Extract the [X, Y] coordinate from the center of the cell holding the provided text.  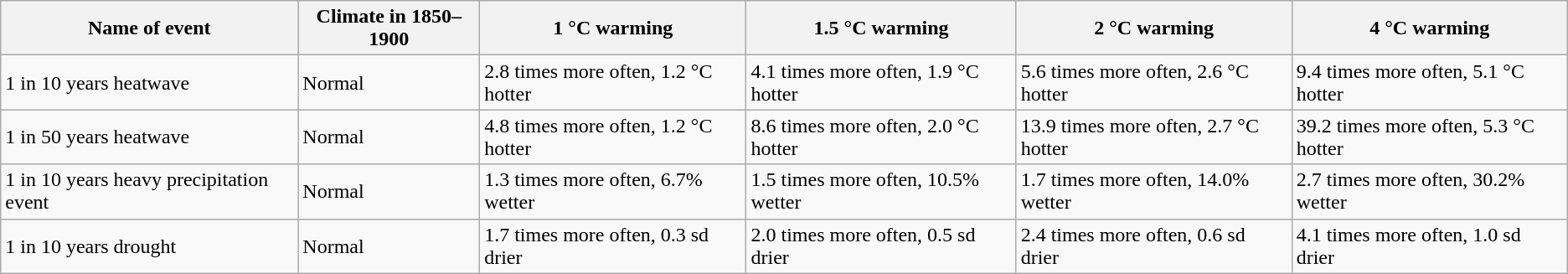
1 in 10 years heavy precipitation event [149, 191]
1 in 50 years heatwave [149, 137]
39.2 times more often, 5.3 °C hotter [1429, 137]
1.3 times more often, 6.7% wetter [613, 191]
4 °C warming [1429, 28]
2.0 times more often, 0.5 sd drier [881, 246]
1.5 times more often, 10.5% wetter [881, 191]
1.5 °C warming [881, 28]
Climate in 1850–1900 [389, 28]
Name of event [149, 28]
9.4 times more often, 5.1 °C hotter [1429, 82]
2 °C warming [1154, 28]
1 in 10 years drought [149, 246]
1 °C warming [613, 28]
1 in 10 years heatwave [149, 82]
13.9 times more often, 2.7 °C hotter [1154, 137]
2.8 times more often, 1.2 °C hotter [613, 82]
5.6 times more often, 2.6 °C hotter [1154, 82]
2.4 times more often, 0.6 sd drier [1154, 246]
1.7 times more often, 0.3 sd drier [613, 246]
4.1 times more often, 1.9 °C hotter [881, 82]
8.6 times more often, 2.0 °C hotter [881, 137]
2.7 times more often, 30.2% wetter [1429, 191]
1.7 times more often, 14.0% wetter [1154, 191]
4.1 times more often, 1.0 sd drier [1429, 246]
4.8 times more often, 1.2 °C hotter [613, 137]
